Detect which cell encompasses the target text, then output its [X, Y] center coordinate. 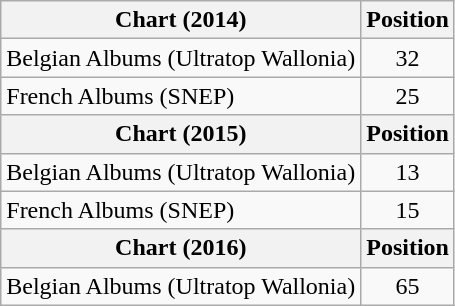
Chart (2015) [181, 134]
15 [408, 210]
Chart (2014) [181, 20]
13 [408, 172]
65 [408, 286]
32 [408, 58]
Chart (2016) [181, 248]
25 [408, 96]
